Detect which cell encompasses the target text, then output its (x, y) center coordinate. 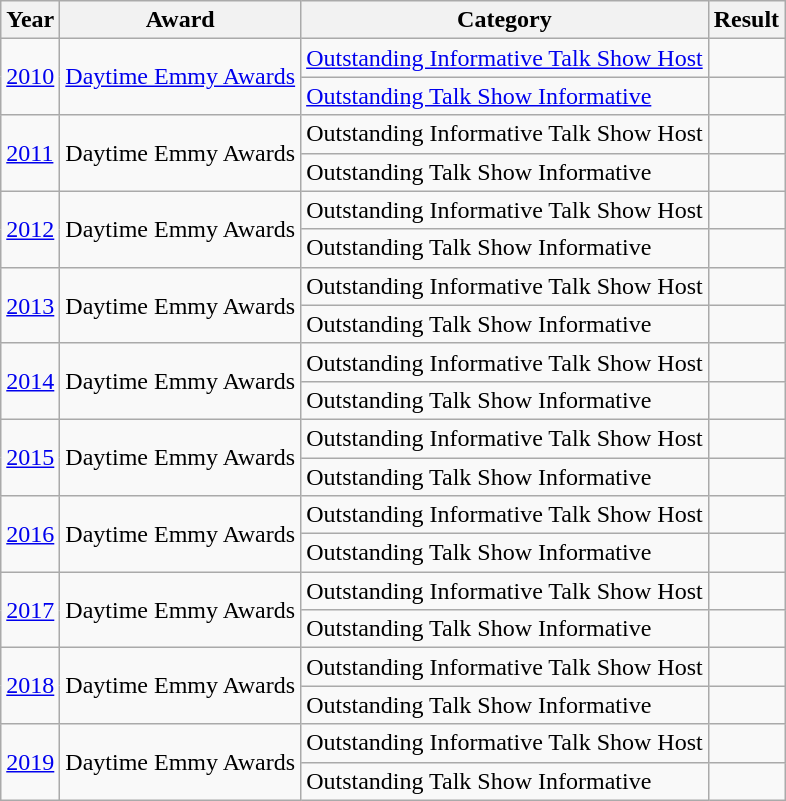
Award (180, 20)
2018 (30, 686)
2010 (30, 77)
2015 (30, 457)
2019 (30, 762)
2011 (30, 153)
2012 (30, 229)
2016 (30, 534)
Result (746, 20)
Year (30, 20)
2013 (30, 305)
Category (505, 20)
2014 (30, 381)
2017 (30, 610)
